Detect which cell encompasses the target text, then output its (X, Y) center coordinate. 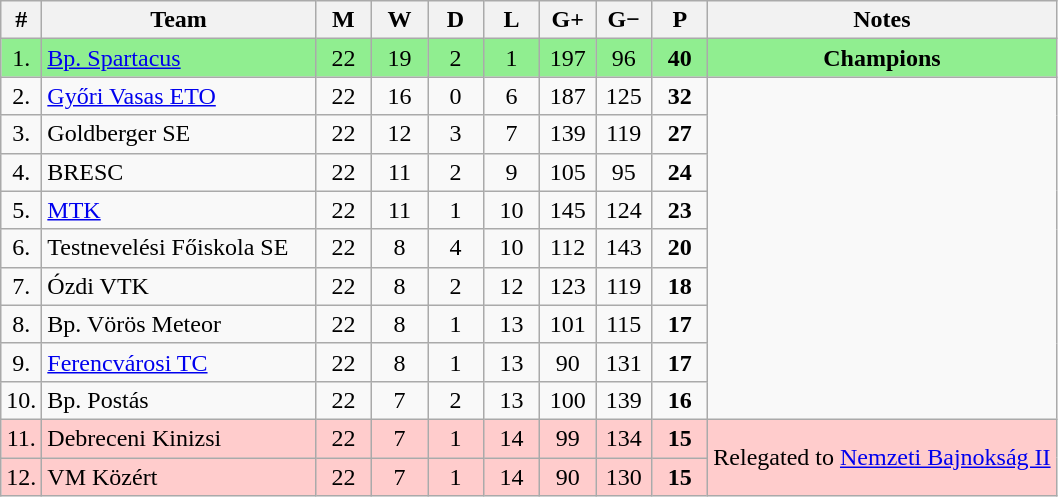
G− (624, 20)
Notes (882, 20)
Debreceni Kinizsi (179, 438)
8. (22, 324)
4. (22, 172)
G+ (568, 20)
134 (624, 438)
Relegated to Nemzeti Bajnokság II (882, 457)
4 (456, 248)
32 (680, 96)
6 (512, 96)
124 (624, 210)
24 (680, 172)
101 (568, 324)
Bp. Vörös Meteor (179, 324)
BRESC (179, 172)
11. (22, 438)
1. (22, 58)
123 (568, 286)
Bp. Spartacus (179, 58)
96 (624, 58)
3. (22, 134)
197 (568, 58)
19 (399, 58)
Goldberger SE (179, 134)
0 (456, 96)
VM Közért (179, 477)
95 (624, 172)
Ózdi VTK (179, 286)
40 (680, 58)
131 (624, 362)
3 (456, 134)
130 (624, 477)
27 (680, 134)
# (22, 20)
6. (22, 248)
9 (512, 172)
112 (568, 248)
7. (22, 286)
20 (680, 248)
10. (22, 400)
12. (22, 477)
Testnevelési Főiskola SE (179, 248)
143 (624, 248)
Győri Vasas ETO (179, 96)
187 (568, 96)
105 (568, 172)
Team (179, 20)
115 (624, 324)
23 (680, 210)
99 (568, 438)
L (512, 20)
W (399, 20)
18 (680, 286)
P (680, 20)
MTK (179, 210)
9. (22, 362)
D (456, 20)
Ferencvárosi TC (179, 362)
M (343, 20)
145 (568, 210)
100 (568, 400)
Champions (882, 58)
125 (624, 96)
5. (22, 210)
Bp. Postás (179, 400)
2. (22, 96)
